Return the [X, Y] coordinate for the center point of the cell that contains the specified text.  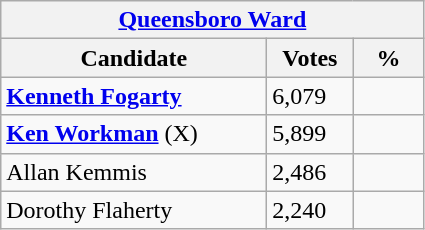
6,079 [310, 96]
Votes [310, 58]
Kenneth Fogarty [134, 96]
5,899 [310, 134]
Ken Workman (X) [134, 134]
2,486 [310, 172]
Dorothy Flaherty [134, 210]
% [388, 58]
Candidate [134, 58]
Allan Kemmis [134, 172]
Queensboro Ward [212, 20]
2,240 [310, 210]
